Detect which cell encompasses the target text, then output its [x, y] center coordinate. 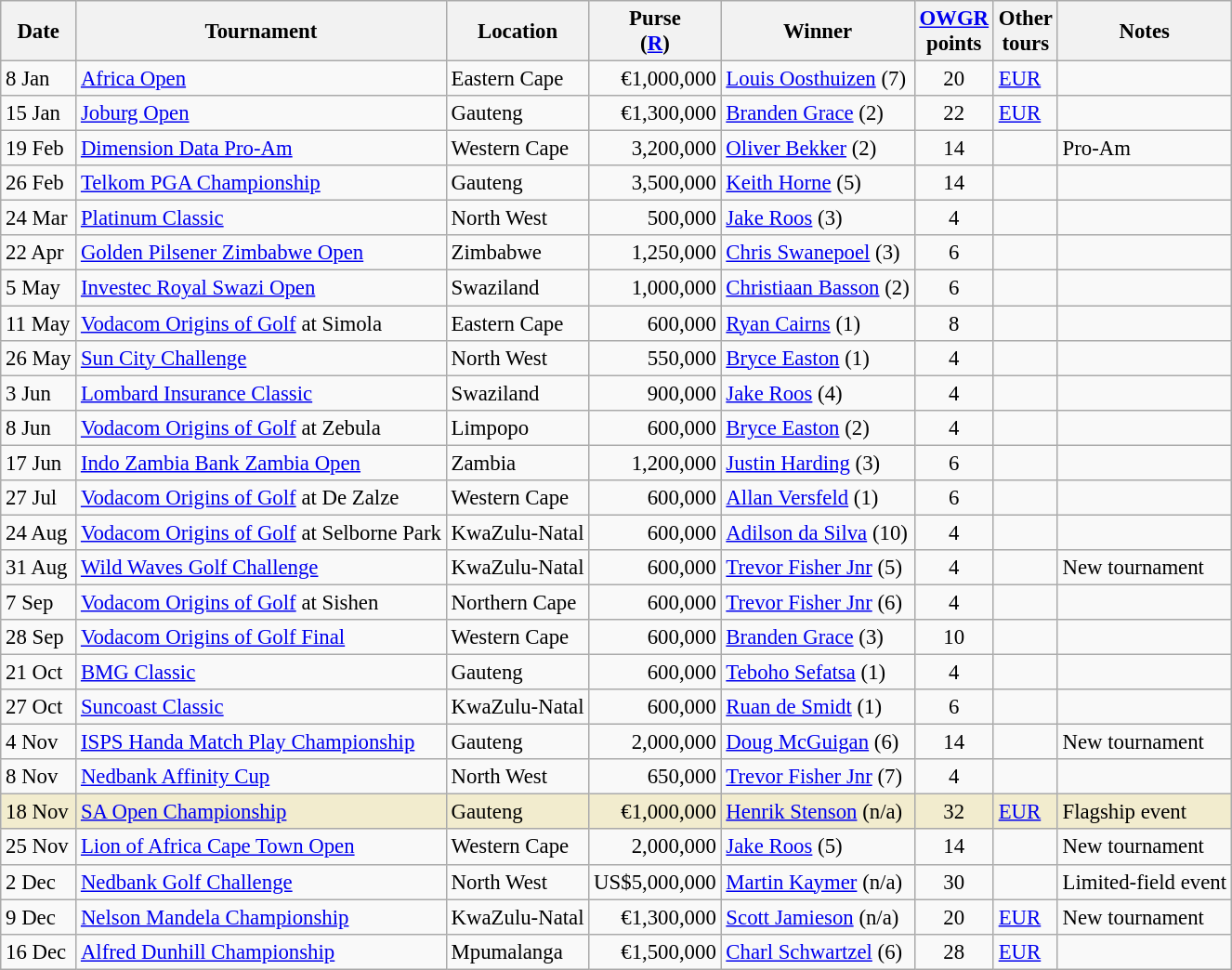
Golden Pilsener Zimbabwe Open [262, 254]
Branden Grace (2) [818, 113]
26 May [39, 358]
Martin Kaymer (n/a) [818, 882]
€1,500,000 [655, 951]
Oliver Bekker (2) [818, 149]
OWGRpoints [953, 32]
Bryce Easton (2) [818, 427]
Lion of Africa Cape Town Open [262, 847]
Teboho Sefatsa (1) [818, 673]
24 Aug [39, 532]
Bryce Easton (1) [818, 358]
31 Aug [39, 568]
Nedbank Affinity Cup [262, 777]
2 Dec [39, 882]
3 Jun [39, 393]
Northern Cape [518, 602]
Henrik Stenson (n/a) [818, 812]
Africa Open [262, 79]
Indo Zambia Bank Zambia Open [262, 463]
Pro-Am [1145, 149]
16 Dec [39, 951]
Scott Jamieson (n/a) [818, 917]
Louis Oosthuizen (7) [818, 79]
Justin Harding (3) [818, 463]
Vodacom Origins of Golf at Sishen [262, 602]
Trevor Fisher Jnr (7) [818, 777]
Jake Roos (5) [818, 847]
8 [953, 323]
3,200,000 [655, 149]
3,500,000 [655, 183]
ISPS Handa Match Play Championship [262, 742]
Lombard Insurance Classic [262, 393]
Branden Grace (3) [818, 637]
Doug McGuigan (6) [818, 742]
Othertours [1026, 32]
650,000 [655, 777]
Winner [818, 32]
Charl Schwartzel (6) [818, 951]
Suncoast Classic [262, 707]
18 Nov [39, 812]
4 Nov [39, 742]
Keith Horne (5) [818, 183]
Trevor Fisher Jnr (6) [818, 602]
1,000,000 [655, 288]
Nelson Mandela Championship [262, 917]
Joburg Open [262, 113]
Ryan Cairns (1) [818, 323]
21 Oct [39, 673]
28 Sep [39, 637]
1,250,000 [655, 254]
22 Apr [39, 254]
7 Sep [39, 602]
Nedbank Golf Challenge [262, 882]
Purse(R) [655, 32]
1,200,000 [655, 463]
Trevor Fisher Jnr (5) [818, 568]
22 [953, 113]
Vodacom Origins of Golf at De Zalze [262, 498]
8 Jan [39, 79]
Dimension Data Pro-Am [262, 149]
Ruan de Smidt (1) [818, 707]
550,000 [655, 358]
Wild Waves Golf Challenge [262, 568]
5 May [39, 288]
500,000 [655, 218]
8 Nov [39, 777]
30 [953, 882]
Investec Royal Swazi Open [262, 288]
17 Jun [39, 463]
25 Nov [39, 847]
11 May [39, 323]
SA Open Championship [262, 812]
Jake Roos (3) [818, 218]
8 Jun [39, 427]
Notes [1145, 32]
Chris Swanepoel (3) [818, 254]
Tournament [262, 32]
32 [953, 812]
Jake Roos (4) [818, 393]
Alfred Dunhill Championship [262, 951]
Zambia [518, 463]
Vodacom Origins of Golf at Simola [262, 323]
Allan Versfeld (1) [818, 498]
Sun City Challenge [262, 358]
24 Mar [39, 218]
Vodacom Origins of Golf at Zebula [262, 427]
Flagship event [1145, 812]
Telkom PGA Championship [262, 183]
Vodacom Origins of Golf Final [262, 637]
27 Jul [39, 498]
Location [518, 32]
900,000 [655, 393]
Platinum Classic [262, 218]
9 Dec [39, 917]
Vodacom Origins of Golf at Selborne Park [262, 532]
28 [953, 951]
Date [39, 32]
Adilson da Silva (10) [818, 532]
US$5,000,000 [655, 882]
10 [953, 637]
19 Feb [39, 149]
Limited-field event [1145, 882]
BMG Classic [262, 673]
Christiaan Basson (2) [818, 288]
15 Jan [39, 113]
Zimbabwe [518, 254]
Mpumalanga [518, 951]
27 Oct [39, 707]
Limpopo [518, 427]
26 Feb [39, 183]
